Output the [X, Y] coordinate of the center of the cell containing the given text.  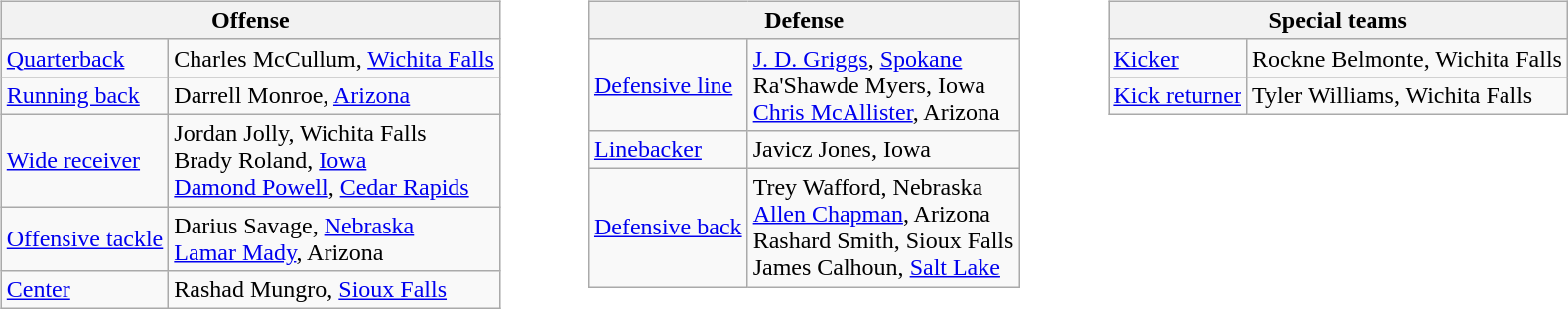
Jordan Jolly, Wichita FallsBrady Roland, IowaDamond Powell, Cedar Rapids [334, 160]
Javicz Jones, Iowa [883, 149]
Offense [250, 20]
Linebacker [668, 149]
Center [85, 290]
Rockne Belmonte, Wichita Falls [1407, 58]
Kicker [1178, 58]
Running back [85, 95]
J. D. Griggs, SpokaneRa'Shawde Myers, IowaChris McAllister, Arizona [883, 84]
Charles McCullum, Wichita Falls [334, 58]
Darrell Monroe, Arizona [334, 95]
Kick returner [1178, 95]
Rashad Mungro, Sioux Falls [334, 290]
Trey Wafford, NebraskaAllen Chapman, ArizonaRashard Smith, Sioux FallsJames Calhoun, Salt Lake [883, 227]
Special teams [1338, 20]
Defensive line [668, 84]
Darius Savage, NebraskaLamar Mady, Arizona [334, 238]
Offensive tackle [85, 238]
Defensive back [668, 227]
Quarterback [85, 58]
Defense [804, 20]
Wide receiver [85, 160]
Tyler Williams, Wichita Falls [1407, 95]
